Search for the cell housing the specified text and yield its [x, y] center coordinate. 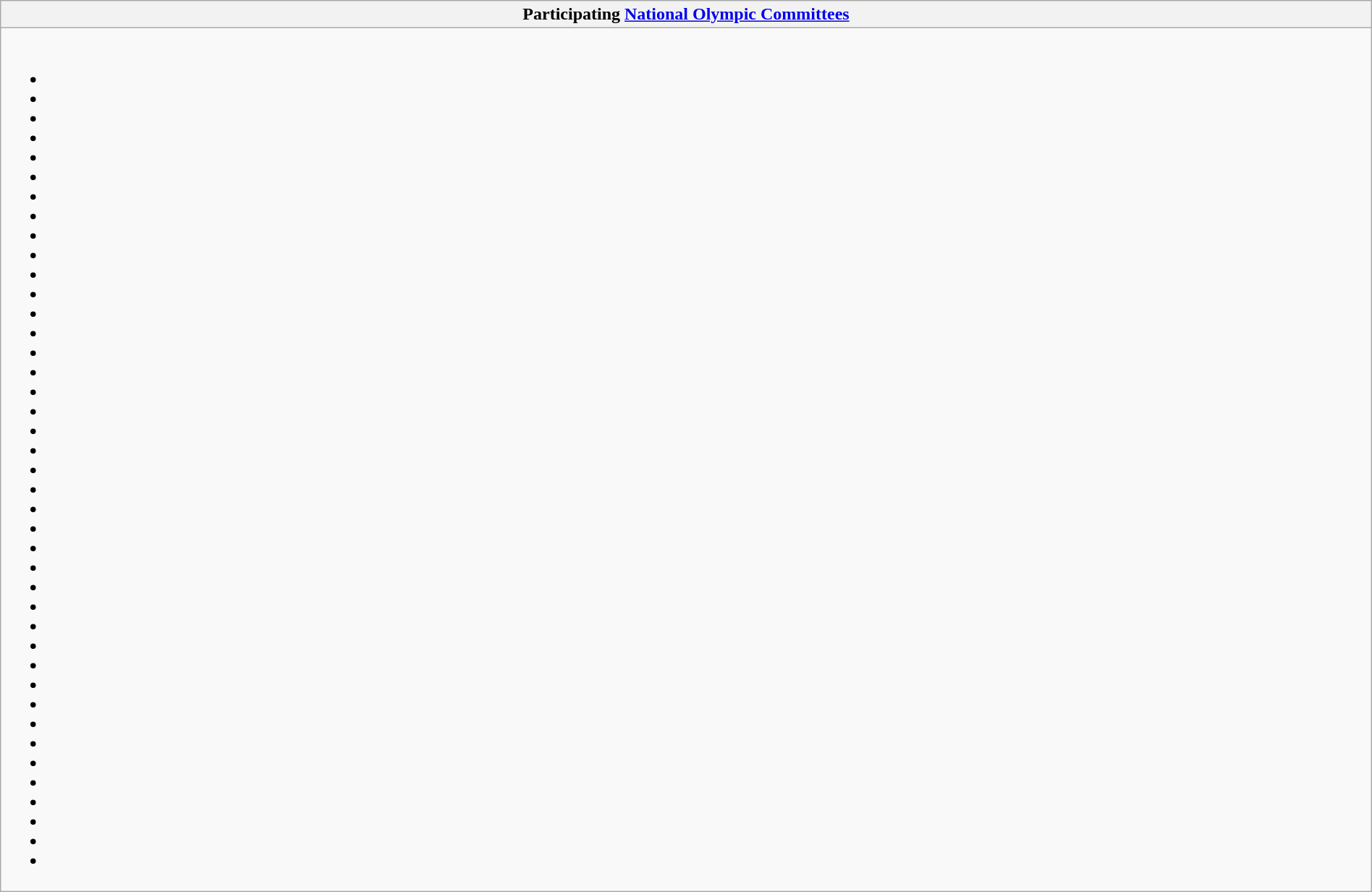
Participating National Olympic Committees [686, 14]
